From the cell containing the given text, extract its center point as [x, y] coordinate. 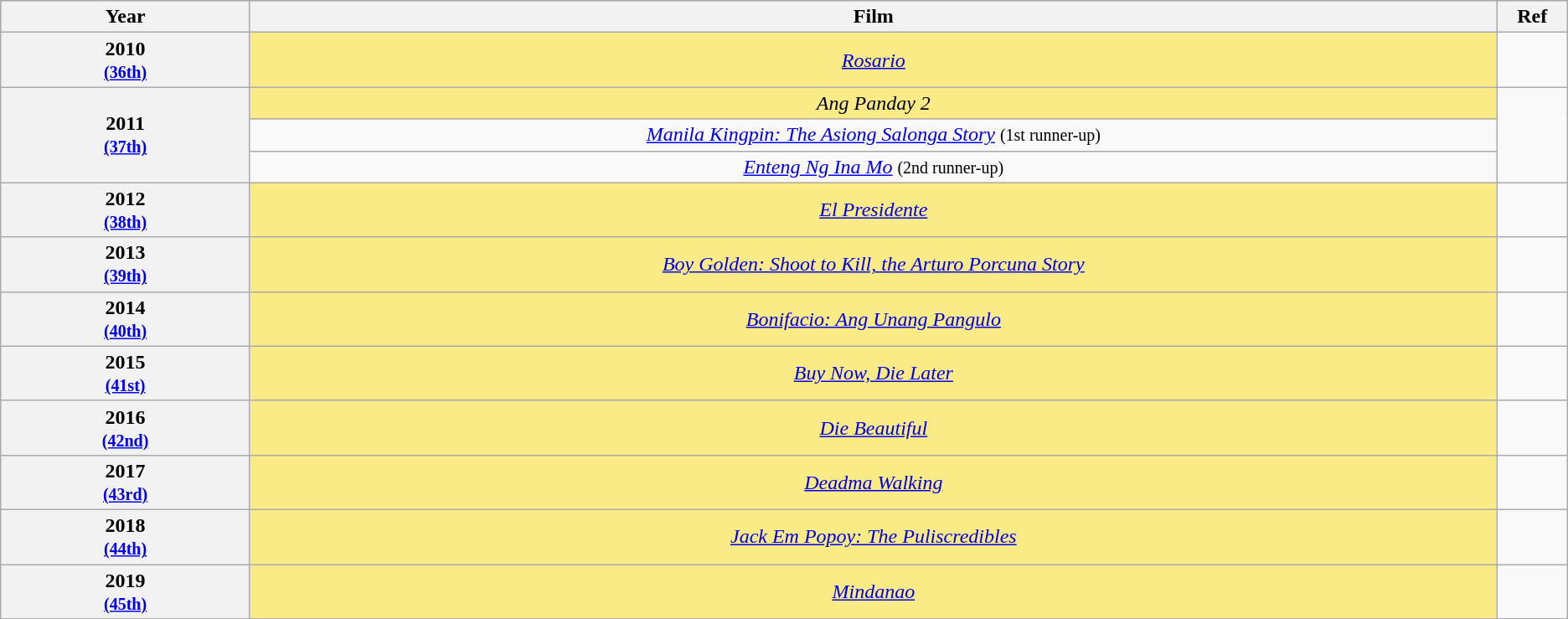
2010 (36th) [126, 60]
Boy Golden: Shoot to Kill, the Arturo Porcuna Story [873, 265]
2015 (41st) [126, 374]
Enteng Ng Ina Mo (2nd runner-up) [873, 167]
2014 (40th) [126, 318]
2017 (43rd) [126, 482]
2013 (39th) [126, 265]
Mindanao [873, 591]
Film [873, 17]
Manila Kingpin: The Asiong Salonga Story (1st runner-up) [873, 135]
Buy Now, Die Later [873, 374]
El Presidente [873, 209]
Year [126, 17]
2019 (45th) [126, 591]
Die Beautiful [873, 427]
Ref [1532, 17]
Rosario [873, 60]
Ang Panday 2 [873, 103]
2011 (37th) [126, 135]
Bonifacio: Ang Unang Pangulo [873, 318]
2016 (42nd) [126, 427]
2018 (44th) [126, 536]
2012 (38th) [126, 209]
Deadma Walking [873, 482]
Jack Em Popoy: The Puliscredibles [873, 536]
